From the cell containing the given text, extract its center point as [x, y] coordinate. 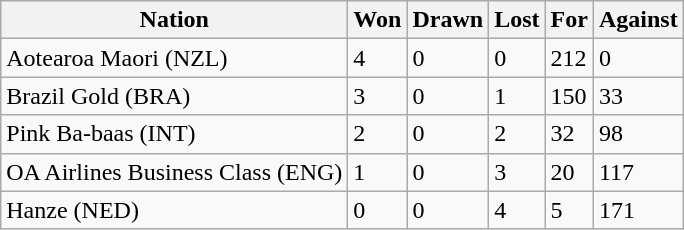
Won [378, 20]
Hanze (NED) [174, 210]
Aotearoa Maori (NZL) [174, 58]
Lost [517, 20]
98 [638, 134]
Drawn [448, 20]
For [569, 20]
20 [569, 172]
33 [638, 96]
Pink Ba-baas (INT) [174, 134]
Nation [174, 20]
150 [569, 96]
5 [569, 210]
212 [569, 58]
Against [638, 20]
171 [638, 210]
OA Airlines Business Class (ENG) [174, 172]
Brazil Gold (BRA) [174, 96]
32 [569, 134]
117 [638, 172]
